For the text-containing cell, return its midpoint in [x, y] coordinate format. 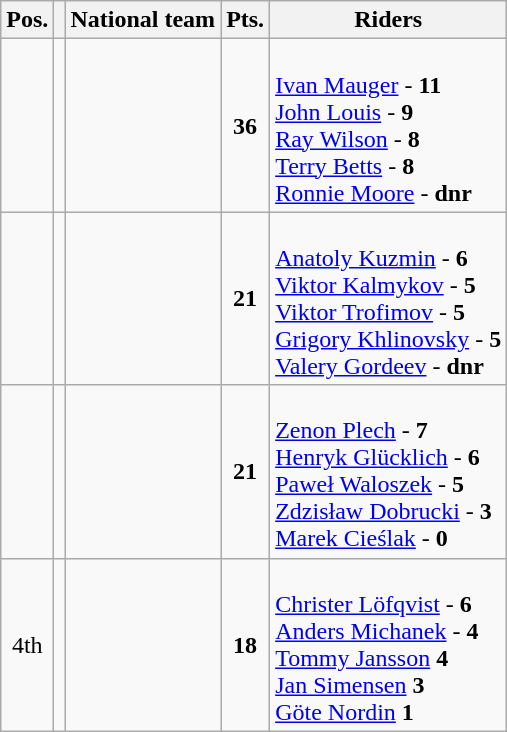
Zenon Plech - 7 Henryk Glücklich - 6 Paweł Waloszek - 5 Zdzisław Dobrucki - 3 Marek Cieślak - 0 [388, 472]
36 [246, 126]
Pts. [246, 20]
18 [246, 644]
National team [143, 20]
Anatoly Kuzmin - 6 Viktor Kalmykov - 5 Viktor Trofimov - 5 Grigory Khlinovsky - 5 Valery Gordeev - dnr [388, 298]
Riders [388, 20]
Ivan Mauger - 11 John Louis - 9 Ray Wilson - 8 Terry Betts - 8 Ronnie Moore - dnr [388, 126]
4th [28, 644]
Christer Löfqvist - 6 Anders Michanek - 4 Tommy Jansson 4 Jan Simensen 3 Göte Nordin 1 [388, 644]
Pos. [28, 20]
